Return [x, y] of the center of cell containing provided text 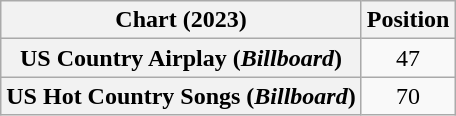
47 [408, 58]
Chart (2023) [181, 20]
US Hot Country Songs (Billboard) [181, 96]
US Country Airplay (Billboard) [181, 58]
70 [408, 96]
Position [408, 20]
